Capture the cell that displays the provided text and extract its [x, y] central coordinate. 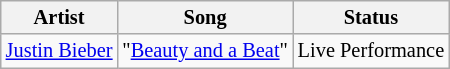
Status [371, 17]
"Beauty and a Beat" [204, 51]
Song [204, 17]
Artist [60, 17]
Justin Bieber [60, 51]
Live Performance [371, 51]
